Identify which cell holds the provided text, then report its [X, Y] central coordinate. 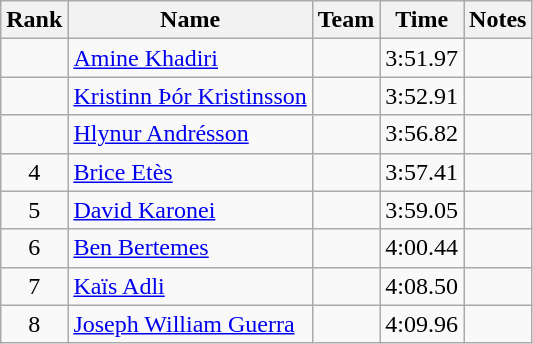
3:57.41 [422, 172]
Ben Bertemes [190, 248]
4 [34, 172]
Joseph William Guerra [190, 324]
4:09.96 [422, 324]
Brice Etès [190, 172]
3:52.91 [422, 96]
7 [34, 286]
Kaïs Adli [190, 286]
Time [422, 20]
5 [34, 210]
3:56.82 [422, 134]
8 [34, 324]
David Karonei [190, 210]
Rank [34, 20]
Amine Khadiri [190, 58]
6 [34, 248]
Name [190, 20]
Hlynur Andrésson [190, 134]
3:59.05 [422, 210]
Team [346, 20]
3:51.97 [422, 58]
4:00.44 [422, 248]
Notes [498, 20]
4:08.50 [422, 286]
Kristinn Þór Kristinsson [190, 96]
